Locate the cell with the specified text and output its [X, Y] center coordinate. 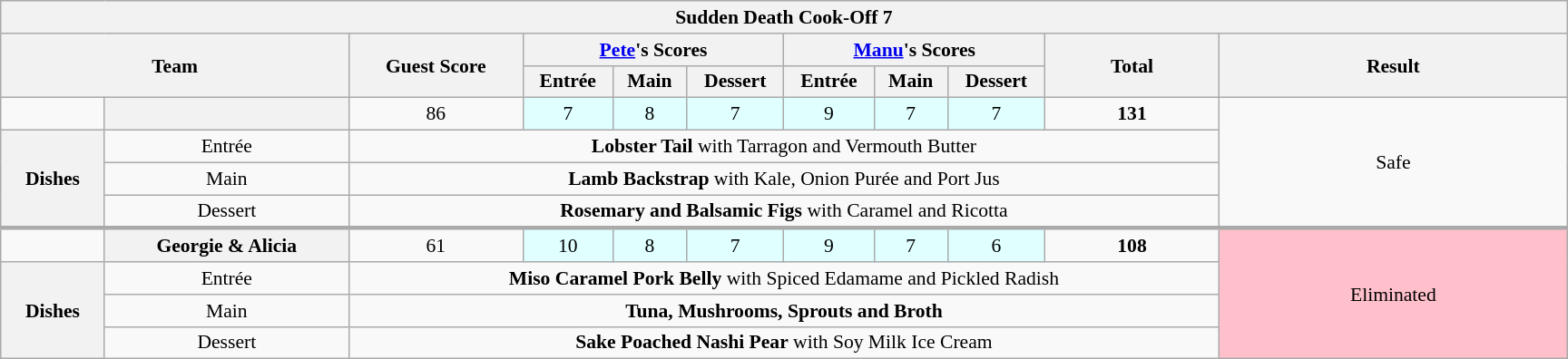
Pete's Scores [653, 50]
Team [175, 65]
86 [436, 114]
10 [568, 245]
Eliminated [1393, 294]
Miso Caramel Pork Belly with Spiced Edamame and Pickled Radish [784, 278]
Result [1393, 65]
Tuna, Mushrooms, Sprouts and Broth [784, 311]
Sudden Death Cook-Off 7 [784, 17]
6 [996, 245]
Guest Score [436, 65]
Rosemary and Balsamic Figs with Caramel and Ricotta [784, 212]
Georgie & Alicia [227, 245]
131 [1132, 114]
Manu's Scores [915, 50]
61 [436, 245]
108 [1132, 245]
Lamb Backstrap with Kale, Onion Purée and Port Jus [784, 179]
Safe [1393, 163]
Total [1132, 65]
Sake Poached Nashi Pear with Soy Milk Ice Cream [784, 343]
Lobster Tail with Tarragon and Vermouth Butter [784, 147]
